Extract the [X, Y] coordinate from the center of the cell holding the provided text.  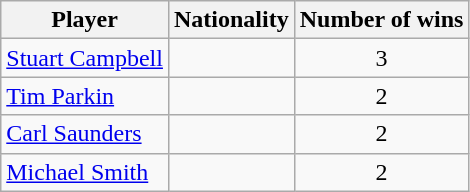
Michael Smith [85, 172]
Player [85, 20]
3 [382, 58]
Carl Saunders [85, 134]
Number of wins [382, 20]
Tim Parkin [85, 96]
Nationality [231, 20]
Stuart Campbell [85, 58]
